From the cell containing the given text, extract its center point as (x, y) coordinate. 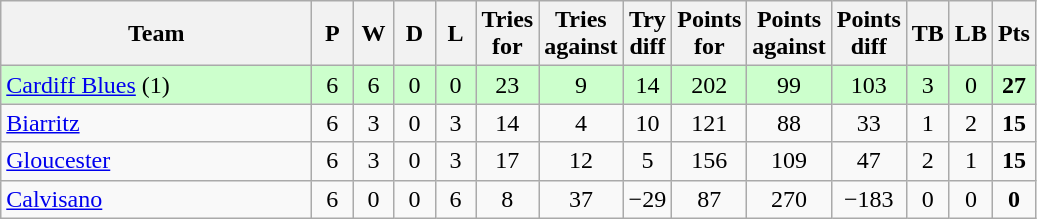
Team (156, 34)
37 (581, 199)
103 (868, 85)
156 (710, 161)
L (456, 34)
−183 (868, 199)
10 (648, 123)
27 (1014, 85)
Calvisano (156, 199)
Points against (789, 34)
TB (928, 34)
4 (581, 123)
9 (581, 85)
Points diff (868, 34)
99 (789, 85)
−29 (648, 199)
Pts (1014, 34)
P (332, 34)
Biarritz (156, 123)
23 (508, 85)
47 (868, 161)
D (414, 34)
W (374, 34)
Tries for (508, 34)
5 (648, 161)
Tries against (581, 34)
Try diff (648, 34)
87 (710, 199)
88 (789, 123)
8 (508, 199)
33 (868, 123)
121 (710, 123)
270 (789, 199)
12 (581, 161)
Gloucester (156, 161)
202 (710, 85)
LB (970, 34)
109 (789, 161)
Cardiff Blues (1) (156, 85)
17 (508, 161)
Points for (710, 34)
